Determine the (X, Y) coordinate at the center of the cell enclosing the given text.  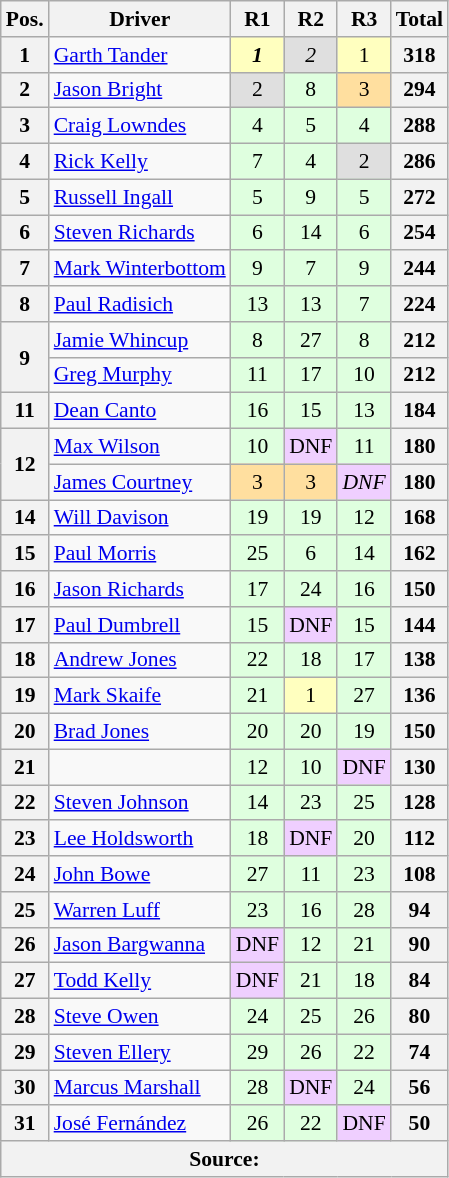
Paul Morris (140, 554)
90 (420, 945)
Warren Luff (140, 910)
318 (420, 55)
254 (420, 233)
136 (420, 696)
294 (420, 90)
José Fernández (140, 1124)
Driver (140, 19)
John Bowe (140, 874)
74 (420, 1052)
Russell Ingall (140, 197)
Garth Tander (140, 55)
224 (420, 304)
Craig Lowndes (140, 126)
Pos. (25, 19)
80 (420, 1017)
R1 (258, 19)
184 (420, 411)
Steve Owen (140, 1017)
Source: (224, 1159)
Steven Richards (140, 233)
R3 (364, 19)
130 (420, 767)
94 (420, 910)
144 (420, 625)
112 (420, 839)
Marcus Marshall (140, 1088)
50 (420, 1124)
Steven Ellery (140, 1052)
31 (25, 1124)
Jamie Whincup (140, 340)
Steven Johnson (140, 803)
Rick Kelly (140, 162)
138 (420, 660)
Todd Kelly (140, 981)
244 (420, 269)
Jason Bright (140, 90)
286 (420, 162)
Andrew Jones (140, 660)
84 (420, 981)
Dean Canto (140, 411)
Greg Murphy (140, 375)
James Courtney (140, 482)
Brad Jones (140, 732)
Jason Bargwanna (140, 945)
128 (420, 803)
Paul Dumbrell (140, 625)
Will Davison (140, 518)
Mark Winterbottom (140, 269)
Jason Richards (140, 589)
56 (420, 1088)
168 (420, 518)
108 (420, 874)
Mark Skaife (140, 696)
Total (420, 19)
272 (420, 197)
162 (420, 554)
30 (25, 1088)
R2 (310, 19)
Lee Holdsworth (140, 839)
288 (420, 126)
Paul Radisich (140, 304)
Max Wilson (140, 447)
